Output the (X, Y) coordinate of the center of the cell containing the given text.  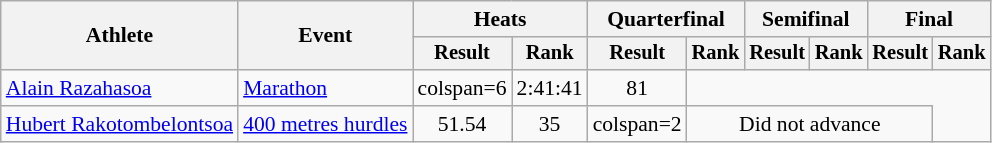
35 (550, 124)
Hubert Rakotombelontsoa (120, 124)
51.54 (462, 124)
Final (928, 19)
Semifinal (806, 19)
Heats (500, 19)
colspan=6 (462, 88)
2:41:41 (550, 88)
Athlete (120, 36)
400 metres hurdles (325, 124)
81 (638, 88)
Did not advance (810, 124)
colspan=2 (638, 124)
Quarterfinal (666, 19)
Event (325, 36)
Alain Razahasoa (120, 88)
Marathon (325, 88)
